Scan for the cell matching the given text and deliver its (X, Y) coordinate at center. 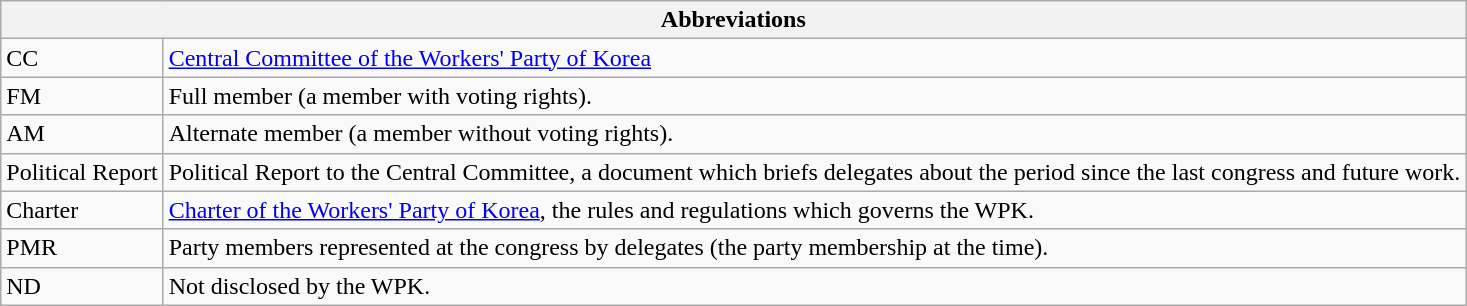
Political Report to the Central Committee, a document which briefs delegates about the period since the last congress and future work. (814, 172)
Alternate member (a member without voting rights). (814, 134)
AM (82, 134)
Not disclosed by the WPK. (814, 286)
CC (82, 58)
Charter of the Workers' Party of Korea, the rules and regulations which governs the WPK. (814, 210)
Charter (82, 210)
PMR (82, 248)
ND (82, 286)
Full member (a member with voting rights). (814, 96)
FM (82, 96)
Political Report (82, 172)
Abbreviations (734, 20)
Central Committee of the Workers' Party of Korea (814, 58)
Party members represented at the congress by delegates (the party membership at the time). (814, 248)
